Return [X, Y] of the center of cell containing provided text 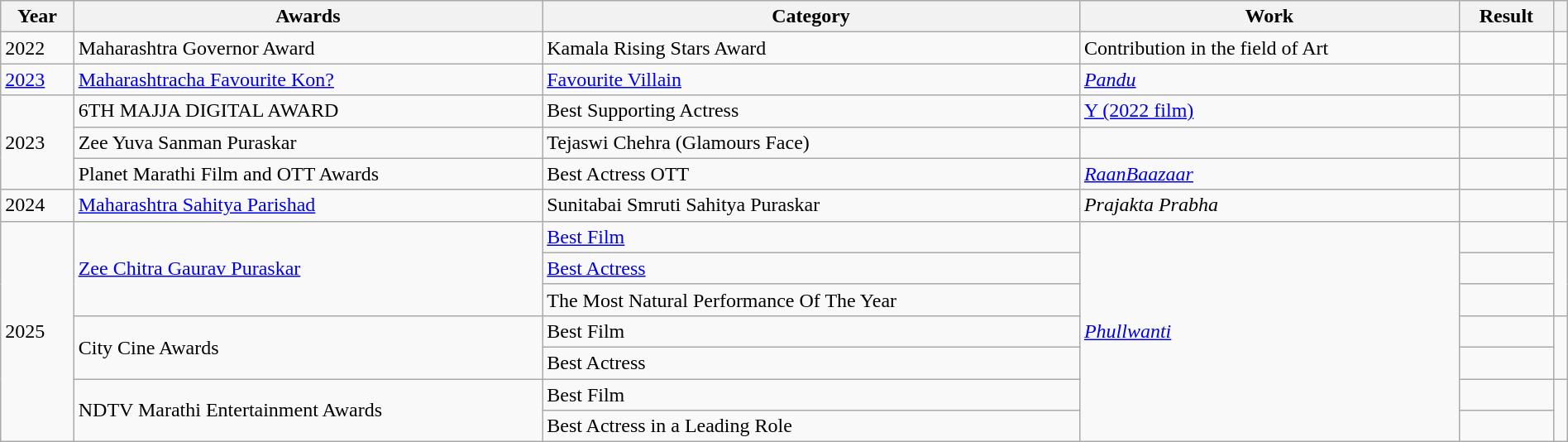
Category [811, 17]
Maharashtracha Favourite Kon? [308, 79]
2024 [37, 205]
The Most Natural Performance Of The Year [811, 300]
City Cine Awards [308, 347]
Zee Yuva Sanman Puraskar [308, 142]
Awards [308, 17]
Contribution in the field of Art [1269, 48]
Best Actress OTT [811, 174]
Result [1506, 17]
Best Actress in a Leading Role [811, 426]
2022 [37, 48]
Work [1269, 17]
2025 [37, 331]
NDTV Marathi Entertainment Awards [308, 411]
RaanBaazaar [1269, 174]
Kamala Rising Stars Award [811, 48]
Y (2022 film) [1269, 111]
Tejaswi Chehra (Glamours Face) [811, 142]
6TH MAJJA DIGITAL AWARD [308, 111]
Planet Marathi Film and OTT Awards [308, 174]
Maharashtra Sahitya Parishad [308, 205]
Zee Chitra Gaurav Puraskar [308, 268]
Best Supporting Actress [811, 111]
Year [37, 17]
Sunitabai Smruti Sahitya Puraskar [811, 205]
Prajakta Prabha [1269, 205]
Phullwanti [1269, 331]
Favourite Villain [811, 79]
Pandu [1269, 79]
Maharashtra Governor Award [308, 48]
